Scan for the cell matching the given text and deliver its (x, y) coordinate at center. 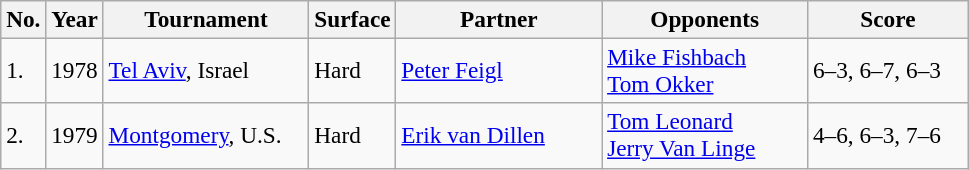
Mike Fishbach Tom Okker (705, 70)
Erik van Dillen (499, 136)
Tom Leonard Jerry Van Linge (705, 136)
6–3, 6–7, 6–3 (888, 70)
4–6, 6–3, 7–6 (888, 136)
Opponents (705, 19)
1978 (74, 70)
Partner (499, 19)
2. (24, 136)
Year (74, 19)
1979 (74, 136)
Montgomery, U.S. (206, 136)
No. (24, 19)
Tournament (206, 19)
1. (24, 70)
Score (888, 19)
Tel Aviv, Israel (206, 70)
Surface (352, 19)
Peter Feigl (499, 70)
